Return the (x, y) coordinate for the center point of the cell that contains the specified text.  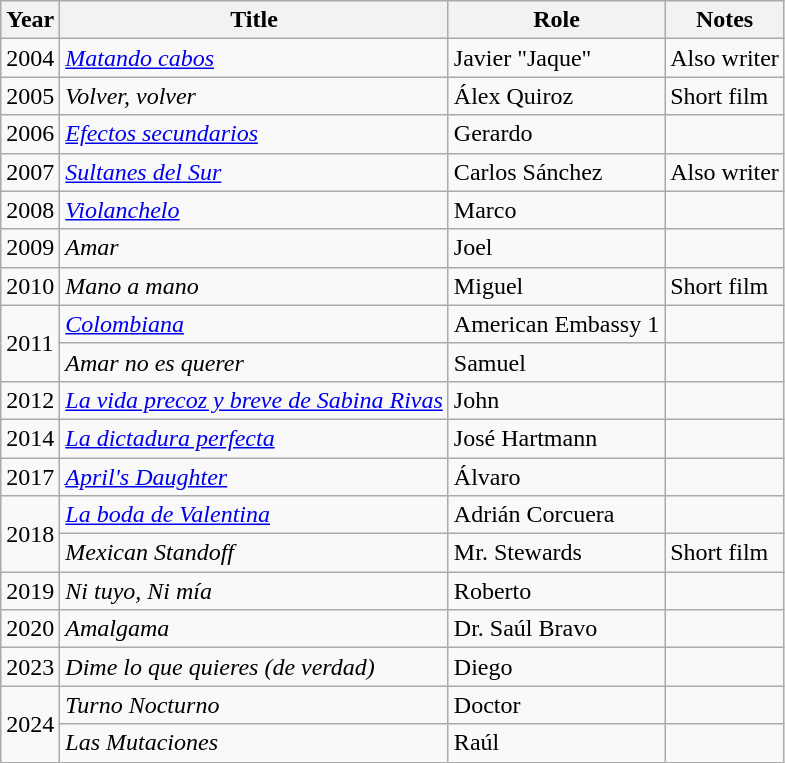
2024 (30, 724)
Javier "Jaque" (556, 58)
Joel (556, 248)
Las Mutaciones (254, 743)
La boda de Valentina (254, 515)
Amar no es querer (254, 362)
Sultanes del Sur (254, 172)
Ni tuyo, Ni mía (254, 591)
2019 (30, 591)
Dime lo que quieres (de verdad) (254, 667)
2009 (30, 248)
Mexican Standoff (254, 553)
Raúl (556, 743)
Year (30, 20)
Efectos secundarios (254, 134)
2004 (30, 58)
2007 (30, 172)
2006 (30, 134)
2023 (30, 667)
Álex Quiroz (556, 96)
José Hartmann (556, 438)
2011 (30, 343)
2017 (30, 477)
Marco (556, 210)
Amar (254, 248)
Miguel (556, 286)
Colombiana (254, 324)
2010 (30, 286)
2018 (30, 534)
Adrián Corcuera (556, 515)
Volver, volver (254, 96)
Gerardo (556, 134)
Álvaro (556, 477)
Mano a mano (254, 286)
Role (556, 20)
Roberto (556, 591)
Turno Nocturno (254, 705)
Mr. Stewards (556, 553)
American Embassy 1 (556, 324)
Dr. Saúl Bravo (556, 629)
La dictadura perfecta (254, 438)
2012 (30, 400)
2008 (30, 210)
Samuel (556, 362)
April's Daughter (254, 477)
Matando cabos (254, 58)
La vida precoz y breve de Sabina Rivas (254, 400)
2020 (30, 629)
Doctor (556, 705)
John (556, 400)
Diego (556, 667)
Carlos Sánchez (556, 172)
Violanchelo (254, 210)
2014 (30, 438)
Notes (725, 20)
Title (254, 20)
2005 (30, 96)
Amalgama (254, 629)
